Provide the (x, y) coordinate of the cell's center where the given text is located.  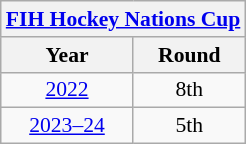
2023–24 (67, 126)
2022 (67, 90)
Round (189, 55)
FIH Hockey Nations Cup (124, 19)
Year (67, 55)
8th (189, 90)
5th (189, 126)
